Output the (x, y) coordinate of the center of the cell containing the given text.  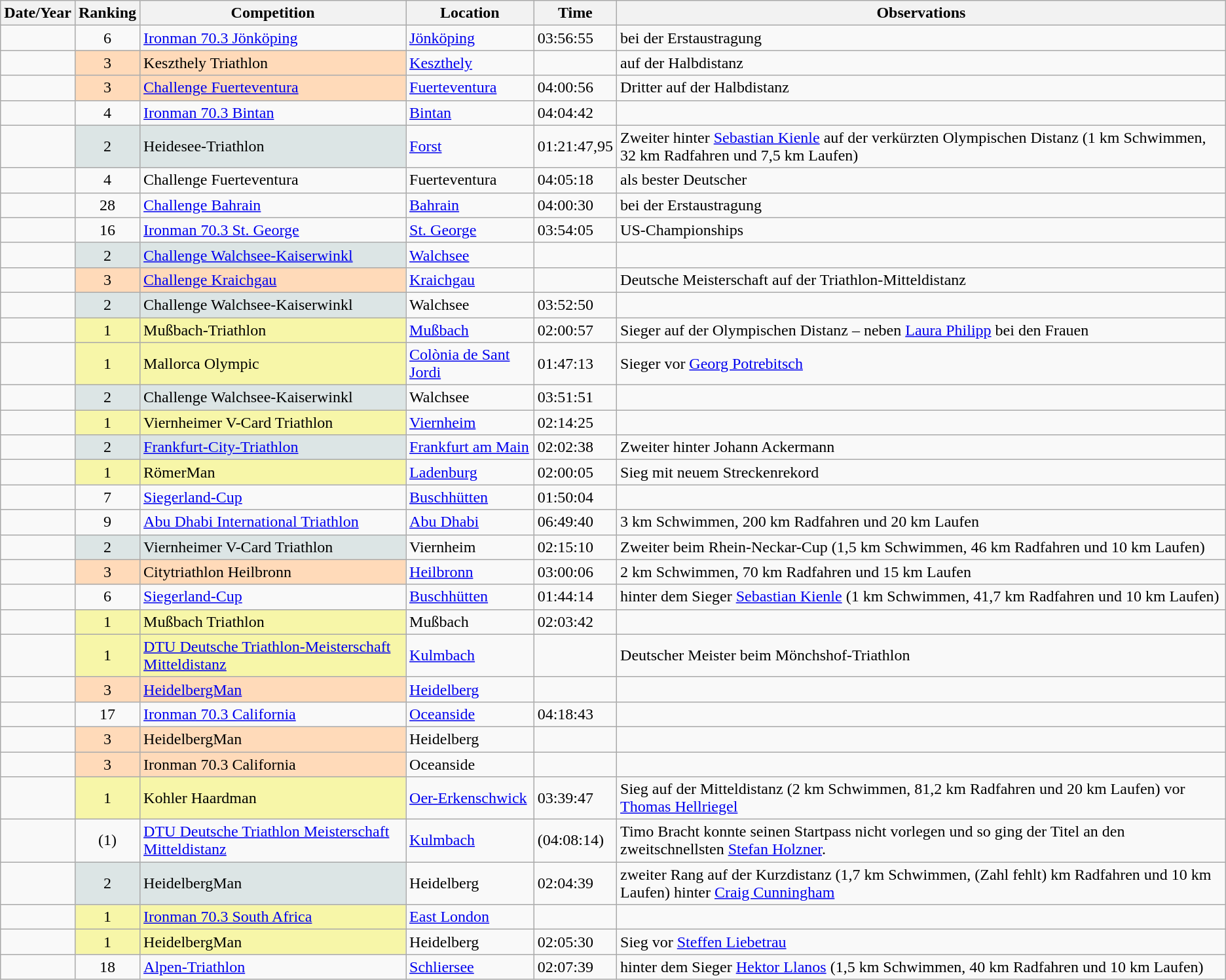
Frankfurt am Main (470, 447)
Zweiter hinter Johann Ackermann (921, 447)
US-Championships (921, 230)
Citytriathlon Heilbronn (273, 572)
17 (107, 714)
(04:08:14) (575, 841)
Deutscher Meister beim Mönchshof-Triathlon (921, 655)
DTU Deutsche Triathlon Meisterschaft Mitteldistanz (273, 841)
Keszthely Triathlon (273, 63)
Ironman 70.3 South Africa (273, 917)
7 (107, 497)
Jönköping (470, 38)
16 (107, 230)
als bester Deutscher (921, 180)
Zweiter hinter Sebastian Kienle auf der verkürzten Olympischen Distanz (1 km Schwimmen, 32 km Radfahren und 7,5 km Laufen) (921, 147)
01:50:04 (575, 497)
DTU Deutsche Triathlon-Meisterschaft Mitteldistanz (273, 655)
Colònia de Sant Jordi (470, 364)
auf der Halbdistanz (921, 63)
2 km Schwimmen, 70 km Radfahren und 15 km Laufen (921, 572)
Ladenburg (470, 472)
Bahrain (470, 205)
Mußbach-Triathlon (273, 330)
Oer-Erkenschwick (470, 798)
Sieger auf der Olympischen Distanz – neben Laura Philipp bei den Frauen (921, 330)
02:02:38 (575, 447)
Schliersee (470, 967)
RömerMan (273, 472)
zweiter Rang auf der Kurzdistanz (1,7 km Schwimmen, (Zahl fehlt) km Radfahren und 10 km Laufen) hinter Craig Cunningham (921, 883)
Ironman 70.3 Bintan (273, 113)
Bintan (470, 113)
01:44:14 (575, 597)
04:00:30 (575, 205)
Mallorca Olympic (273, 364)
Timo Bracht konnte seinen Startpass nicht vorlegen und so ging der Titel an den zweitschnellsten Stefan Holzner. (921, 841)
Abu Dhabi (470, 522)
East London (470, 917)
Sieg auf der Mitteldistanz (2 km Schwimmen, 81,2 km Radfahren und 20 km Laufen) vor Thomas Hellriegel (921, 798)
Time (575, 13)
Ironman 70.3 St. George (273, 230)
Deutsche Meisterschaft auf der Triathlon-Mitteldistanz (921, 280)
Keszthely (470, 63)
Frankfurt-City-Triathlon (273, 447)
04:04:42 (575, 113)
01:47:13 (575, 364)
02:14:25 (575, 423)
Sieg vor Steffen Liebetrau (921, 942)
Dritter auf der Halbdistanz (921, 88)
Ironman 70.3 Jönköping (273, 38)
02:04:39 (575, 883)
Sieger vor Georg Potrebitsch (921, 364)
hinter dem Sieger Hektor Llanos (1,5 km Schwimmen, 40 km Radfahren und 10 km Laufen) (921, 967)
Mußbach Triathlon (273, 622)
04:05:18 (575, 180)
Location (470, 13)
03:52:50 (575, 305)
Competition (273, 13)
03:56:55 (575, 38)
Sieg mit neuem Streckenrekord (921, 472)
02:00:57 (575, 330)
Kraichgau (470, 280)
18 (107, 967)
(1) (107, 841)
Heilbronn (470, 572)
Zweiter beim Rhein-Neckar-Cup (1,5 km Schwimmen, 46 km Radfahren und 10 km Laufen) (921, 547)
04:00:56 (575, 88)
02:07:39 (575, 967)
Challenge Bahrain (273, 205)
Heidesee-Triathlon (273, 147)
Abu Dhabi International Triathlon (273, 522)
03:51:51 (575, 398)
28 (107, 205)
02:15:10 (575, 547)
9 (107, 522)
Challenge Kraichgau (273, 280)
03:54:05 (575, 230)
01:21:47,95 (575, 147)
hinter dem Sieger Sebastian Kienle (1 km Schwimmen, 41,7 km Radfahren und 10 km Laufen) (921, 597)
02:00:05 (575, 472)
03:39:47 (575, 798)
Kohler Haardman (273, 798)
Date/Year (38, 13)
02:05:30 (575, 942)
Forst (470, 147)
02:03:42 (575, 622)
Alpen-Triathlon (273, 967)
04:18:43 (575, 714)
Observations (921, 13)
03:00:06 (575, 572)
3 km Schwimmen, 200 km Radfahren und 20 km Laufen (921, 522)
Ranking (107, 13)
St. George (470, 230)
06:49:40 (575, 522)
